Find where the given text appears and provide that cell's center as (X, Y) coordinate. 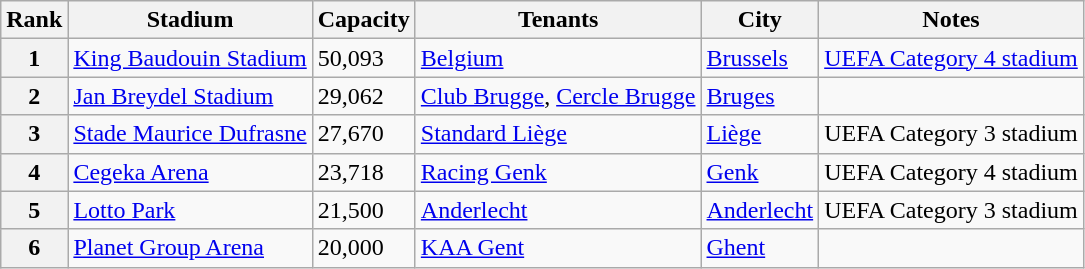
Jan Breydel Stadium (190, 96)
2 (34, 96)
1 (34, 58)
Lotto Park (190, 210)
Belgium (558, 58)
23,718 (364, 172)
3 (34, 134)
Planet Group Arena (190, 248)
Club Brugge, Cercle Brugge (558, 96)
KAA Gent (558, 248)
5 (34, 210)
Tenants (558, 20)
Cegeka Arena (190, 172)
King Baudouin Stadium (190, 58)
City (760, 20)
Stade Maurice Dufrasne (190, 134)
27,670 (364, 134)
Rank (34, 20)
50,093 (364, 58)
Bruges (760, 96)
Ghent (760, 248)
Genk (760, 172)
4 (34, 172)
21,500 (364, 210)
Capacity (364, 20)
Notes (952, 20)
Standard Liège (558, 134)
Brussels (760, 58)
Stadium (190, 20)
6 (34, 248)
Racing Genk (558, 172)
Liège (760, 134)
20,000 (364, 248)
29,062 (364, 96)
